Capture the cell that displays the provided text and extract its (X, Y) central coordinate. 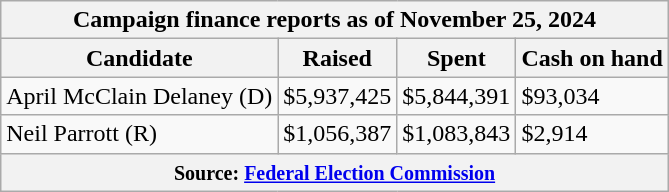
$2,914 (592, 134)
$5,937,425 (338, 96)
$93,034 (592, 96)
April McClain Delaney (D) (140, 96)
Raised (338, 58)
Spent (456, 58)
Campaign finance reports as of November 25, 2024 (335, 20)
Candidate (140, 58)
Cash on hand (592, 58)
Neil Parrott (R) (140, 134)
$1,056,387 (338, 134)
$1,083,843 (456, 134)
Source: Federal Election Commission (335, 172)
$5,844,391 (456, 96)
